Locate the cell with the specified text and output its (X, Y) center coordinate. 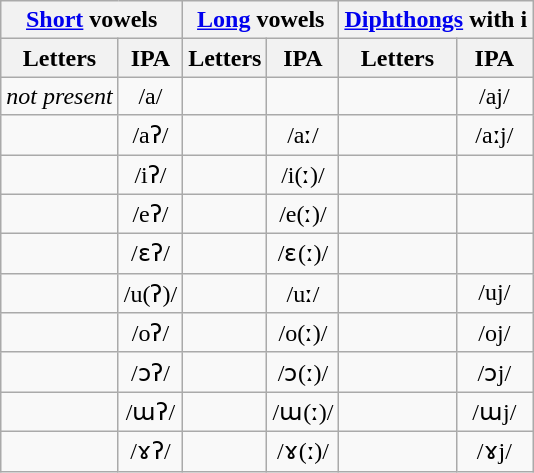
/oj/ (494, 333)
/aː/ (303, 135)
/ɔ(ː)/ (303, 372)
/ɤj/ (494, 451)
/ɛʔ/ (150, 254)
/eʔ/ (150, 214)
Long vowels (261, 20)
/aːj/ (494, 135)
/aj/ (494, 96)
/ɯ(ː)/ (303, 412)
/ɔj/ (494, 372)
/ɤʔ/ (150, 451)
Diphthongs with i (436, 20)
/o(ː)/ (303, 333)
/ɯʔ/ (150, 412)
/ɔʔ/ (150, 372)
/u(ʔ)/ (150, 293)
/oʔ/ (150, 333)
/ɤ(ː)/ (303, 451)
/e(ː)/ (303, 214)
/ɯj/ (494, 412)
/i(ː)/ (303, 174)
/aʔ/ (150, 135)
/uː/ (303, 293)
/iʔ/ (150, 174)
/ɛ(ː)/ (303, 254)
/uj/ (494, 293)
/a/ (150, 96)
Short vowels (92, 20)
not present (60, 96)
